Extract the (x, y) coordinate from the center of the cell holding the provided text.  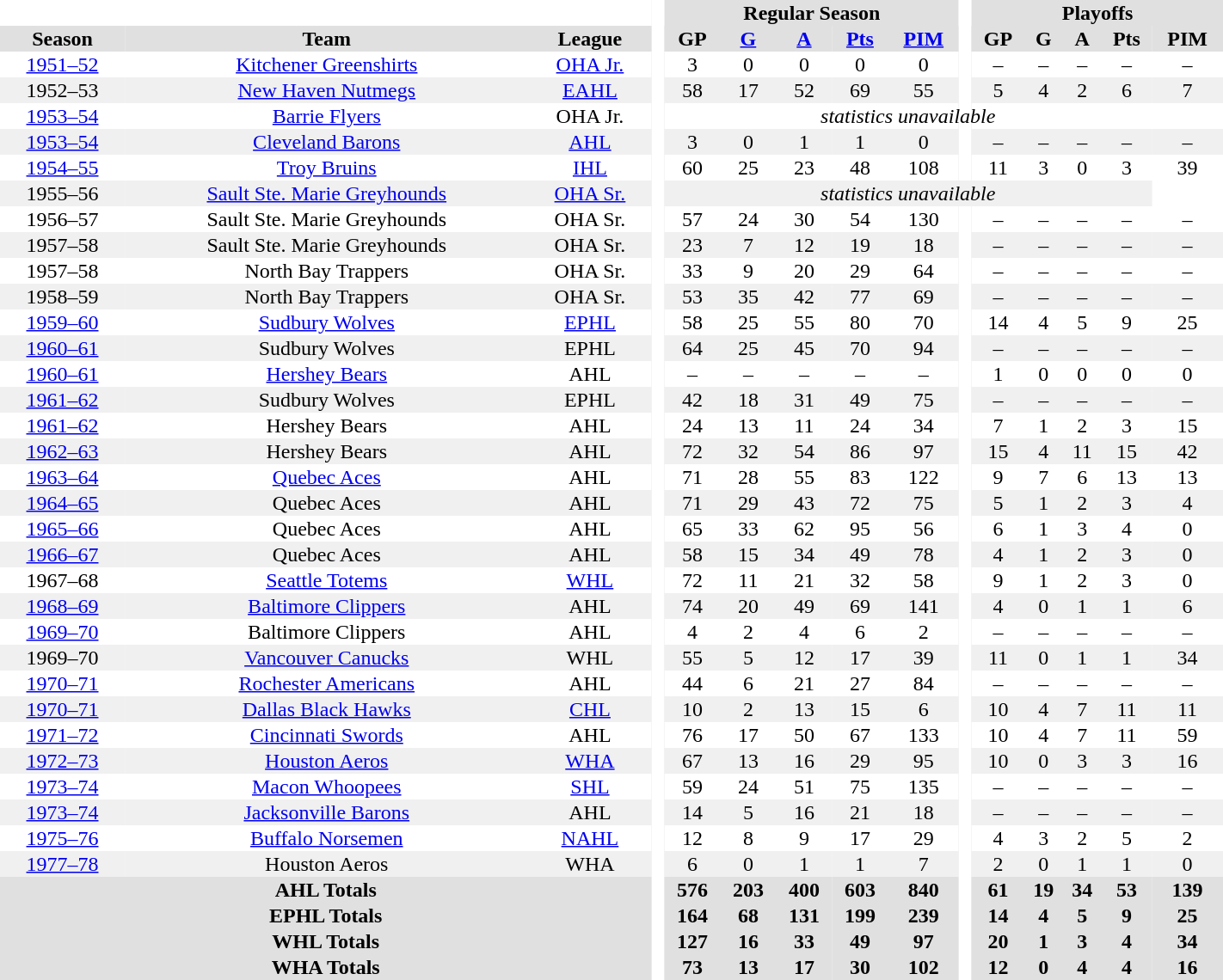
WHA Totals (325, 967)
164 (691, 916)
EPHL Totals (325, 916)
1964–65 (62, 503)
603 (860, 890)
Playoffs (1097, 13)
CHL (590, 709)
Cincinnati Swords (327, 735)
239 (924, 916)
1952–53 (62, 90)
45 (803, 348)
EAHL (590, 90)
199 (860, 916)
77 (860, 297)
35 (748, 297)
Seattle Totems (327, 580)
31 (803, 400)
1975–76 (62, 838)
Jacksonville Barons (327, 812)
56 (924, 529)
Troy Bruins (327, 168)
135 (924, 787)
Regular Season (812, 13)
130 (924, 219)
1965–66 (62, 529)
Kitchener Greenshirts (327, 64)
576 (691, 890)
27 (860, 683)
94 (924, 348)
57 (691, 219)
139 (1187, 890)
AHL Totals (325, 890)
SHL (590, 787)
60 (691, 168)
1959–60 (62, 322)
840 (924, 890)
8 (748, 838)
131 (803, 916)
400 (803, 890)
New Haven Nutmegs (327, 90)
62 (803, 529)
NAHL (590, 838)
1972–73 (62, 761)
141 (924, 606)
108 (924, 168)
74 (691, 606)
52 (803, 90)
Team (327, 39)
1958–59 (62, 297)
28 (748, 477)
WHL Totals (325, 941)
51 (803, 787)
78 (924, 554)
Buffalo Norsemen (327, 838)
127 (691, 941)
1954–55 (62, 168)
65 (691, 529)
43 (803, 503)
1977–78 (62, 864)
83 (860, 477)
1971–72 (62, 735)
1962–63 (62, 451)
Cleveland Barons (327, 142)
1963–64 (62, 477)
Vancouver Canucks (327, 658)
68 (748, 916)
Dallas Black Hawks (327, 709)
Season (62, 39)
86 (860, 451)
1956–57 (62, 219)
1951–52 (62, 64)
Macon Whoopees (327, 787)
1966–67 (62, 554)
84 (924, 683)
1955–56 (62, 193)
48 (860, 168)
1967–68 (62, 580)
50 (803, 735)
122 (924, 477)
Rochester Americans (327, 683)
102 (924, 967)
61 (998, 890)
1968–69 (62, 606)
Barrie Flyers (327, 116)
73 (691, 967)
76 (691, 735)
44 (691, 683)
League (590, 39)
80 (860, 322)
203 (748, 890)
IHL (590, 168)
133 (924, 735)
